Return the (x, y) coordinate for the center point of the cell that contains the specified text.  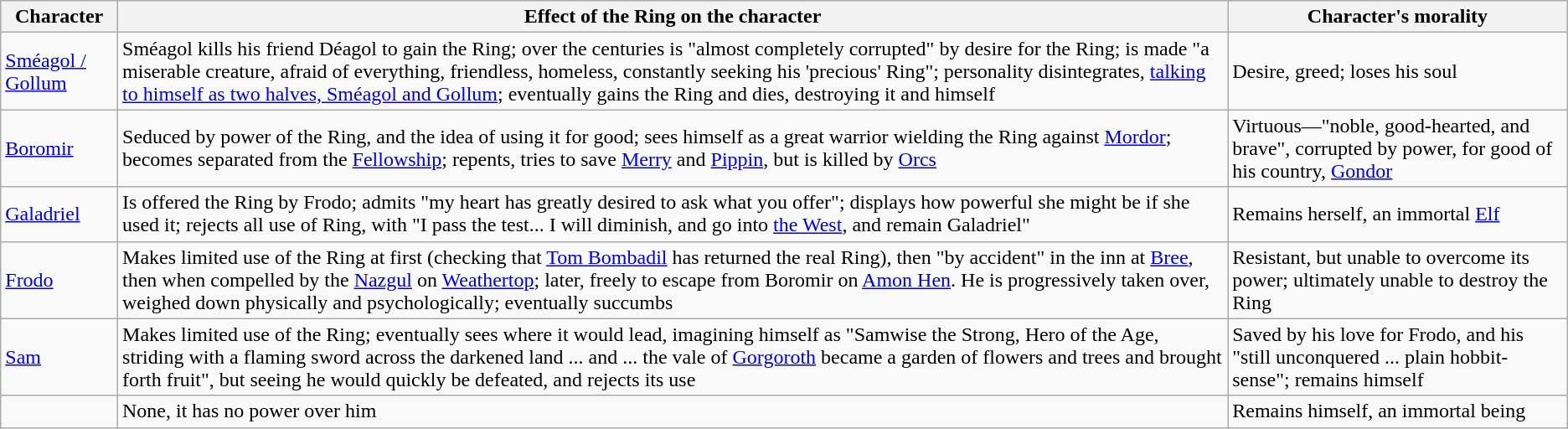
Sam (59, 357)
Virtuous—"noble, good-hearted, and brave", corrupted by power, for good of his country, Gondor (1398, 148)
Effect of the Ring on the character (673, 17)
Desire, greed; loses his soul (1398, 71)
Boromir (59, 148)
Saved by his love for Frodo, and his "still unconquered ... plain hobbit-sense"; remains himself (1398, 357)
Character (59, 17)
Resistant, but unable to overcome its power; ultimately unable to destroy the Ring (1398, 280)
Frodo (59, 280)
Sméagol / Gollum (59, 71)
Remains himself, an immortal being (1398, 411)
None, it has no power over him (673, 411)
Remains herself, an immortal Elf (1398, 214)
Character's morality (1398, 17)
Galadriel (59, 214)
